Search for the cell housing the specified text and yield its (x, y) center coordinate. 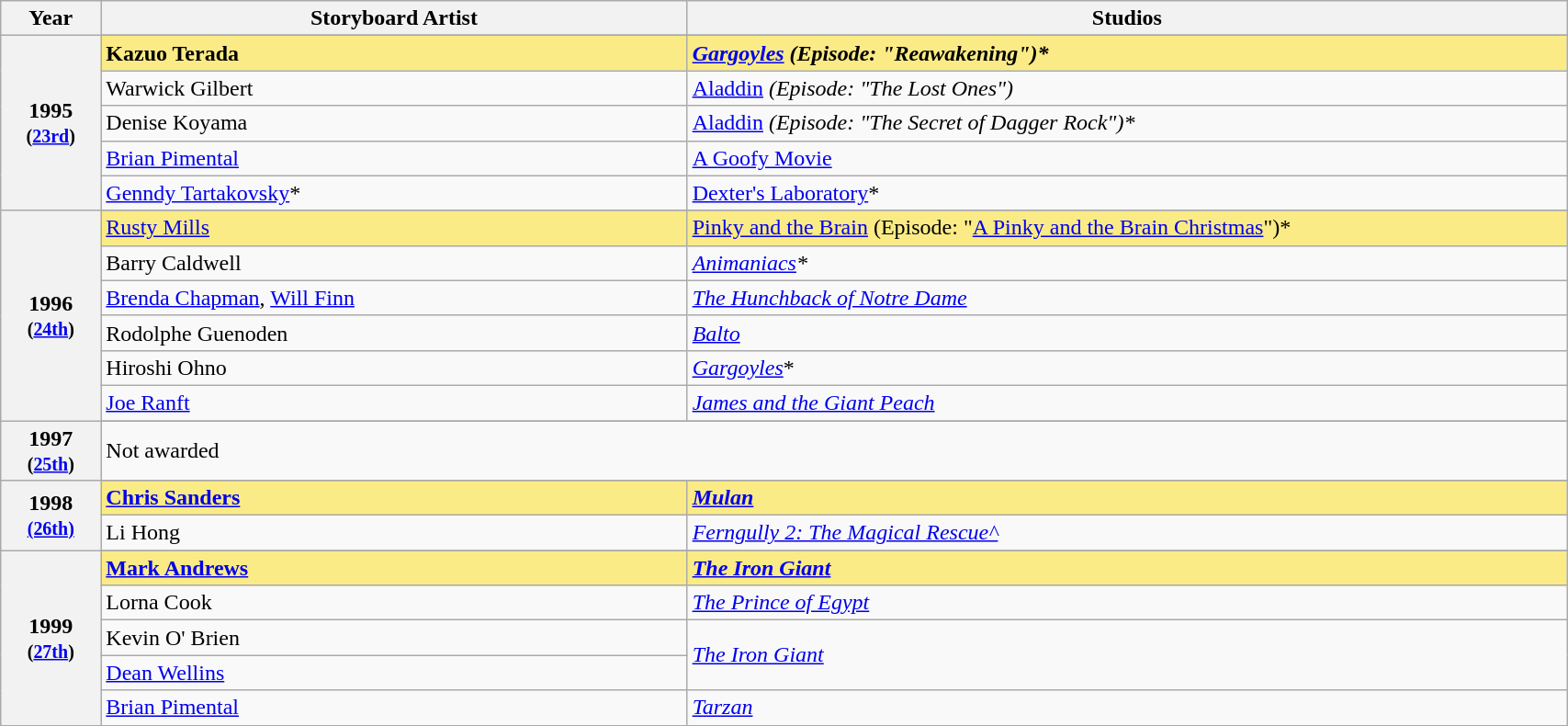
Dexter's Laboratory* (1127, 193)
Chris Sanders (394, 498)
Brenda Chapman, Will Finn (394, 298)
Animaniacs* (1127, 263)
Rusty Mills (394, 228)
1999 (27th) (51, 638)
Genndy Tartakovsky* (394, 193)
Mark Andrews (394, 568)
Pinky and the Brain (Episode: "A Pinky and the Brain Christmas")* (1127, 228)
Aladdin (Episode: "The Secret of Dagger Rock")* (1127, 123)
Not awarded (834, 450)
Balto (1127, 333)
Barry Caldwell (394, 263)
1997 (25th) (51, 450)
Dean Wellins (394, 673)
Kevin O' Brien (394, 638)
1998(26th) (51, 516)
1995 (23rd) (51, 123)
Aladdin (Episode: "The Lost Ones") (1127, 88)
The Hunchback of Notre Dame (1127, 298)
Tarzan (1127, 708)
Storyboard Artist (394, 18)
A Goofy Movie (1127, 158)
Denise Koyama (394, 123)
Year (51, 18)
Studios (1127, 18)
Kazuo Terada (394, 53)
Li Hong (394, 533)
The Prince of Egypt (1127, 603)
Warwick Gilbert (394, 88)
Gargoyles* (1127, 368)
Joe Ranft (394, 403)
Rodolphe Guenoden (394, 333)
1996 (24th) (51, 315)
Gargoyles (Episode: "Reawakening")* (1127, 53)
James and the Giant Peach (1127, 403)
Ferngully 2: The Magical Rescue^ (1127, 533)
Hiroshi Ohno (394, 368)
Lorna Cook (394, 603)
Mulan (1127, 498)
